Search for the cell housing the specified text and yield its [x, y] center coordinate. 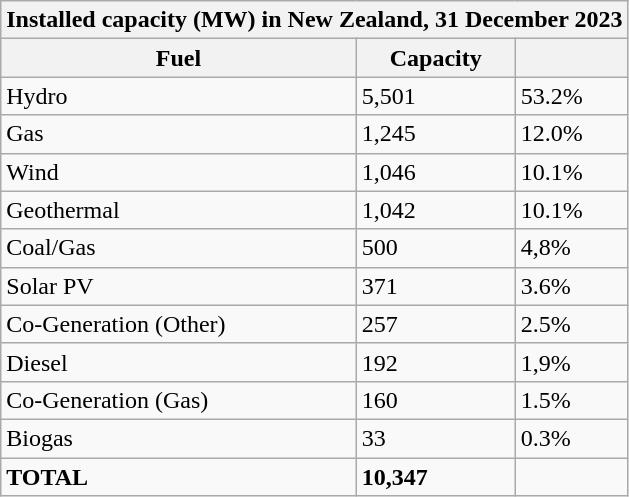
10,347 [436, 477]
Wind [178, 172]
1,245 [436, 134]
4,8% [572, 248]
192 [436, 362]
257 [436, 324]
1,046 [436, 172]
Solar PV [178, 286]
Diesel [178, 362]
1.5% [572, 400]
Fuel [178, 58]
5,501 [436, 96]
500 [436, 248]
53.2% [572, 96]
33 [436, 438]
Biogas [178, 438]
0.3% [572, 438]
Co-Generation (Gas) [178, 400]
1,042 [436, 210]
Coal/Gas [178, 248]
12.0% [572, 134]
Co-Generation (Other) [178, 324]
1,9% [572, 362]
160 [436, 400]
2.5% [572, 324]
TOTAL [178, 477]
Geothermal [178, 210]
3.6% [572, 286]
Hydro [178, 96]
Gas [178, 134]
Capacity [436, 58]
371 [436, 286]
Installed capacity (MW) in New Zealand, 31 December 2023 [314, 20]
